Find where the given text appears and provide that cell's center as (X, Y) coordinate. 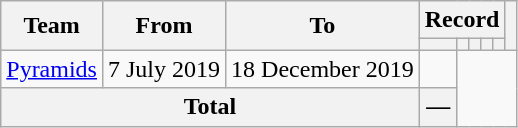
From (164, 26)
To (323, 26)
Pyramids (52, 69)
Record (462, 20)
Total (210, 107)
18 December 2019 (323, 69)
— (438, 107)
7 July 2019 (164, 69)
Team (52, 26)
